Output the [X, Y] coordinate of the center of the cell containing the given text.  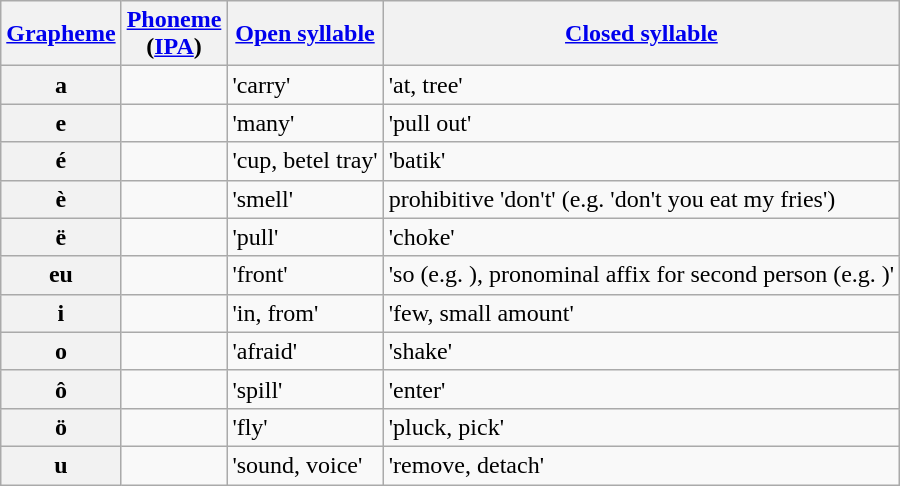
'many' [305, 123]
'few, small amount' [641, 313]
'afraid' [305, 351]
'enter' [641, 389]
'sound, voice' [305, 465]
'pull' [305, 237]
ö [61, 427]
'shake' [641, 351]
'so (e.g. ), pronominal affix for second person (e.g. )' [641, 275]
u [61, 465]
'carry' [305, 85]
'in, from' [305, 313]
eu [61, 275]
'choke' [641, 237]
prohibitive 'don't' (e.g. 'don't you eat my fries') [641, 199]
Closed syllable [641, 34]
'smell' [305, 199]
'spill' [305, 389]
'pluck, pick' [641, 427]
e [61, 123]
o [61, 351]
é [61, 161]
'batik' [641, 161]
'pull out' [641, 123]
Open syllable [305, 34]
Grapheme [61, 34]
'front' [305, 275]
ë [61, 237]
i [61, 313]
ô [61, 389]
'cup, betel tray' [305, 161]
Phoneme(IPA) [174, 34]
'remove, detach' [641, 465]
a [61, 85]
'at, tree' [641, 85]
è [61, 199]
'fly' [305, 427]
